Return (X, Y) of the center of cell containing provided text 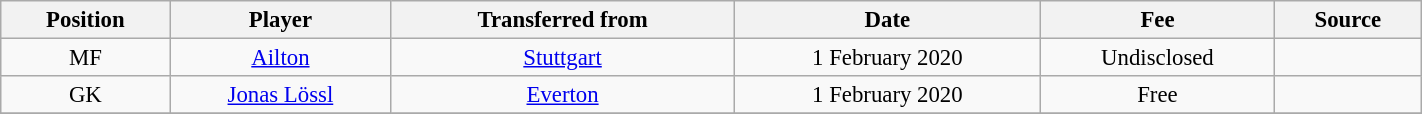
Ailton (280, 58)
Transferred from (562, 20)
Everton (562, 95)
Jonas Lössl (280, 95)
Position (86, 20)
MF (86, 58)
Free (1157, 95)
Date (887, 20)
Undisclosed (1157, 58)
Fee (1157, 20)
Source (1348, 20)
Player (280, 20)
Stuttgart (562, 58)
GK (86, 95)
